Identify which cell holds the provided text, then report its [x, y] central coordinate. 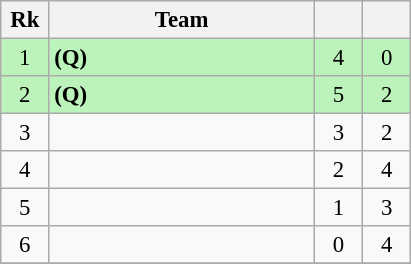
Team [182, 20]
Rk [25, 20]
6 [25, 245]
